Extract the (X, Y) coordinate from the center of the cell holding the provided text.  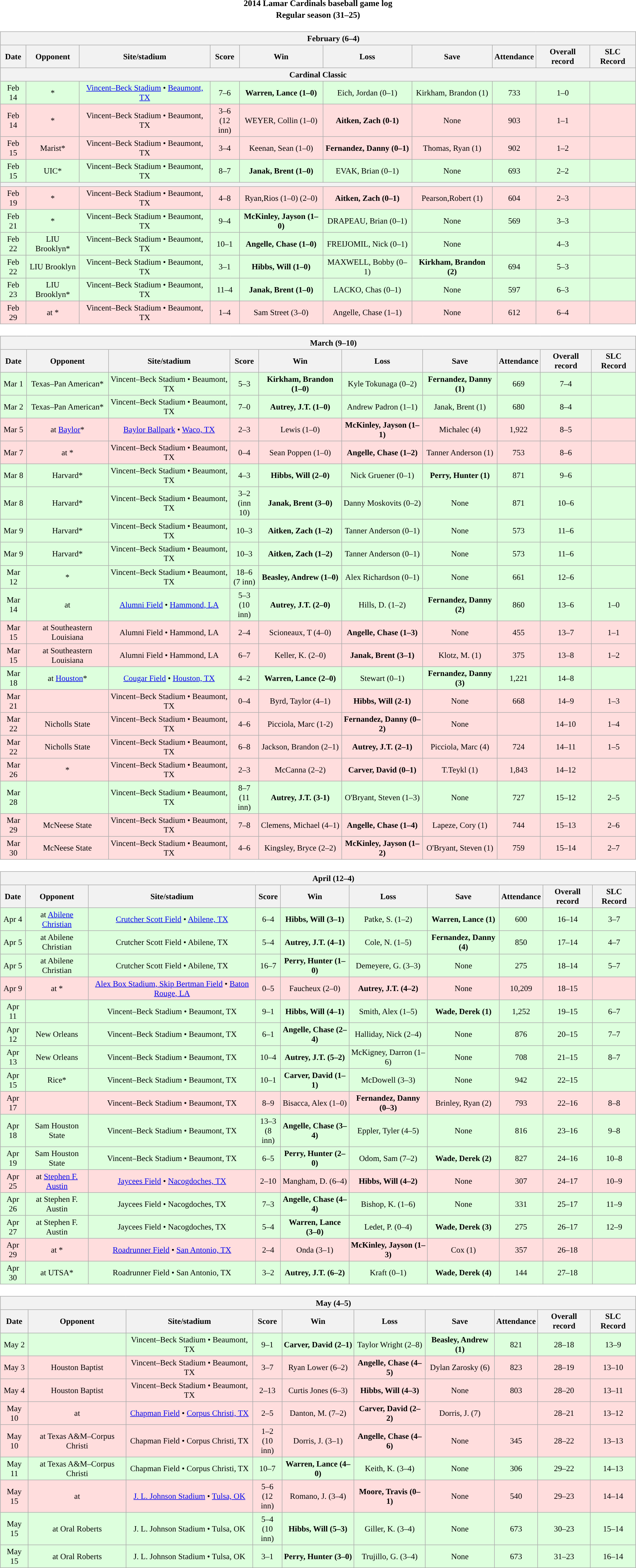
Mar 5 (13, 429)
14–9 (566, 701)
2–7 (613, 848)
Eich, Jordan (0–1) (367, 93)
10–7 (267, 1468)
Halliday, Nick (2–4) (388, 1034)
Autrey, J.T. (5–2) (315, 1057)
McDowell (3–3) (388, 1080)
Mar 2 (13, 407)
455 (519, 632)
6–8 (244, 747)
661 (519, 577)
Taylor Wright (2–8) (390, 1344)
Lapeze, Cory (1) (460, 825)
1–5 (613, 747)
15–13 (566, 825)
Klotz, M. (1) (460, 655)
LIU Brooklyn (53, 267)
28–18 (564, 1344)
Brinley, Ryan (2) (464, 1103)
Hibbs, Will (3–1) (315, 920)
Alex Box Stadium, Skip Bertman Field • Baton Rouge, LA (172, 989)
Angelle, Chase (1–2) (383, 453)
5–3(10 inn) (244, 605)
11–9 (614, 1204)
18–14 (568, 965)
Warren, Lance (1–0) (281, 93)
902 (514, 148)
827 (521, 1158)
680 (519, 407)
Perry, Hunter (3–0) (318, 1556)
Ryan Lower (6–2) (318, 1368)
569 (514, 221)
13–9 (613, 1344)
18–15 (568, 989)
860 (519, 605)
13–3(8 inn) (268, 1130)
5–7 (614, 965)
1,843 (519, 770)
13–10 (613, 1368)
30–23 (564, 1529)
8–8 (614, 1103)
Danny Moskovits (0–2) (383, 503)
Carver, David (2–2) (390, 1413)
733 (514, 93)
Keith, K. (3–4) (390, 1468)
Kraft (0–1) (388, 1273)
669 (519, 384)
29–23 (564, 1496)
Hibbs, Will (1–0) (281, 267)
Autrey, J.T. (1–0) (300, 407)
3–4 (225, 148)
3–2(inn 10) (244, 503)
Scioneaux, T (4–0) (300, 632)
May 4 (14, 1390)
UIC* (53, 171)
Kyle Tokunaga (0–2) (383, 384)
March (9–10) (318, 343)
Apr 30 (13, 1273)
Mangham, D. (6–4) (315, 1181)
EVAK, Brian (0–1) (367, 171)
694 (514, 267)
7–8 (244, 825)
Autrey, J.T. (4–2) (388, 989)
6–3 (563, 290)
Romano, J. (3–4) (318, 1496)
1–2(10 inn) (267, 1441)
597 (514, 290)
Clemens, Michael (4–1) (300, 825)
Autrey, J.T. (2–1) (383, 747)
12–9 (614, 1227)
Mar 18 (13, 678)
Dylan Zarosky (6) (460, 1368)
Apr 13 (13, 1057)
Warren, Lance (4–0) (318, 1468)
May 11 (14, 1468)
Fernandez, Danny (0–1) (367, 148)
Lewis (1–0) (300, 429)
Apr 15 (13, 1080)
821 (516, 1344)
306 (516, 1468)
Warren, Lance (3–0) (315, 1227)
19–15 (568, 1011)
3–3 (563, 221)
Angelle, Chase (1–3) (383, 632)
Fernandez, Danny (1) (460, 384)
Aitken, Zach (0-1) (367, 121)
26–18 (568, 1250)
10,209 (521, 989)
24–17 (568, 1181)
Mar 28 (13, 797)
February (6–4) (318, 38)
Apr 29 (13, 1250)
Thomas, Ryan (1) (452, 148)
Mar 12 (13, 577)
McKinley, Jayson (1–2) (383, 848)
10–8 (614, 1158)
5–6(12 inn) (267, 1496)
28–20 (564, 1390)
Janak, Brent (3–0) (300, 503)
Kirkham, Brandon (2) (452, 267)
876 (521, 1034)
Perry, Hunter (1–0) (315, 965)
2–10 (268, 1181)
Patke, S. (1–2) (388, 920)
Mar 21 (13, 701)
724 (519, 747)
816 (521, 1130)
2–13 (267, 1390)
Hills, D. (1–2) (383, 605)
Autrey, J.T. (6–2) (315, 1273)
2–2 (563, 171)
1,221 (519, 678)
Cardinal Classic (318, 75)
7–3 (268, 1204)
Aitken, Zach (0–1) (367, 198)
727 (519, 797)
4–2 (244, 678)
Fernandez, Danny (0–2) (383, 724)
Keenan, Sean (1–0) (281, 148)
Apr 9 (13, 989)
MAXWELL, Bobby (0–1) (367, 267)
20–15 (568, 1034)
1,922 (519, 429)
8–9 (268, 1103)
T.Teykl (1) (460, 770)
Curtis Jones (6–3) (318, 1390)
Tanner Anderson (1) (460, 453)
307 (521, 1181)
at Houston* (67, 678)
Beasley, Andrew (1) (460, 1344)
17–14 (568, 942)
May (4–5) (318, 1303)
8–5 (566, 429)
April (12–4) (318, 879)
759 (519, 848)
Angelle, Chase (1–0) (281, 243)
26–17 (568, 1227)
8–7(11 inn) (244, 797)
Autrey, J.T. (2–0) (300, 605)
Onda (3–1) (315, 1250)
Feb 21 (13, 221)
744 (519, 825)
21–15 (568, 1057)
942 (521, 1080)
7–0 (244, 407)
Angelle, Chase (1–1) (367, 312)
Apr 25 (13, 1181)
Odom, Sam (7–2) (388, 1158)
144 (521, 1273)
803 (516, 1390)
Faucheux (2–0) (315, 989)
4–8 (225, 198)
Feb 23 (13, 290)
Apr 4 (13, 920)
1,252 (521, 1011)
LACKO, Chas (0–1) (367, 290)
Picciola, Marc (4) (460, 747)
Feb 29 (13, 312)
Apr 26 (13, 1204)
13–12 (613, 1413)
at Baylor* (67, 429)
13–8 (566, 655)
6–1 (268, 1034)
14–8 (566, 678)
Apr 17 (13, 1103)
Hibbs, Will (4–3) (390, 1390)
14–13 (613, 1468)
Perry, Hunter (1) (460, 475)
612 (514, 312)
Feb 19 (13, 198)
Carver, David (0–1) (383, 770)
14–12 (566, 770)
WEYER, Collin (1–0) (281, 121)
Ledet, P. (0–4) (388, 1227)
Picciola, Marc (1-2) (300, 724)
Fernandez, Danny (2) (460, 605)
4–7 (614, 942)
Dorris, J. (3–1) (318, 1441)
Alex Richardson (0–1) (383, 577)
Ryan,Rios (1–0) (2–0) (281, 198)
Demeyere, G. (3–3) (388, 965)
Mar 1 (13, 384)
Rice* (57, 1080)
Angelle, Chase (1–4) (383, 825)
Apr 11 (13, 1011)
O'Bryant, Steven (1) (460, 848)
Michalec (4) (460, 429)
8–6 (566, 453)
23–16 (568, 1130)
Perry, Hunter (2–0) (315, 1158)
10–9 (614, 1181)
Hibbs, Will (5–3) (318, 1529)
16–7 (268, 965)
10–4 (268, 1057)
McCanna (2–2) (300, 770)
22–15 (568, 1080)
May 3 (14, 1368)
25–17 (568, 1204)
McKigney, Darron (1–6) (388, 1057)
Eppler, Tyler (4–5) (388, 1130)
7–4 (566, 384)
Apr 19 (13, 1158)
Mar 7 (13, 453)
Autrey, J.T. (3-1) (300, 797)
1–3 (613, 701)
Mar 29 (13, 825)
Warren, Lance (1) (464, 920)
Angelle, Chase (4–6) (390, 1441)
May 2 (14, 1344)
375 (519, 655)
13–11 (613, 1390)
Apr 18 (13, 1130)
357 (521, 1250)
15–12 (566, 797)
Keller, K. (2–0) (300, 655)
18–6(7 inn) (244, 577)
27–18 (568, 1273)
Fernandez, Danny (4) (464, 942)
708 (521, 1057)
McKinley, Jayson (1–1) (383, 429)
28–21 (564, 1413)
903 (514, 121)
Autrey, J.T. (4–1) (315, 942)
Carver, David (2–1) (318, 1344)
Trujillo, G. (3–4) (390, 1556)
13–13 (613, 1441)
13–6 (566, 605)
14–11 (566, 747)
Nick Gruener (0–1) (383, 475)
8–4 (566, 407)
Hibbs, Will (4–2) (388, 1181)
Mar 30 (13, 848)
Apr 12 (13, 1034)
7–7 (614, 1034)
9–4 (225, 221)
3–6(12 inn) (225, 121)
28–19 (564, 1368)
29–22 (564, 1468)
Fernandez, Danny (0–3) (388, 1103)
Hibbs, Will (4–1) (315, 1011)
Mar 14 (13, 605)
McKinley, Jayson (1–3) (388, 1250)
FREIJOMIL, Nick (0–1) (367, 243)
Mar 26 (13, 770)
Baylor Ballpark • Waco, TX (169, 429)
McKinley, Jayson (1–0) (281, 221)
24–16 (568, 1158)
Byrd, Taylor (4–1) (300, 701)
7–6 (225, 93)
11–4 (225, 290)
31–23 (564, 1556)
Hibbs, Will (2-1) (383, 701)
331 (521, 1204)
14–14 (613, 1496)
6–5 (268, 1158)
Dorris, J. (7) (460, 1413)
Pearson,Robert (1) (452, 198)
Angelle, Chase (4–5) (390, 1368)
Marist* (53, 148)
823 (516, 1368)
O'Bryant, Steven (1–3) (383, 797)
Apr 27 (13, 1227)
Wade, Derek (2) (464, 1158)
540 (516, 1496)
Kingsley, Bryce (2–2) (300, 848)
Cole, N. (1–5) (388, 942)
604 (514, 198)
Sam Street (3–0) (281, 312)
Kirkham, Brandon (1–0) (300, 384)
Wade, Derek (4) (464, 1273)
5–4(10 inn) (267, 1529)
Fernandez, Danny (3) (460, 678)
22–16 (568, 1103)
753 (519, 453)
Wade, Derek (1) (464, 1011)
Bisacca, Alex (1–0) (315, 1103)
Bishop, K. (1–6) (388, 1204)
12–6 (566, 577)
693 (514, 171)
9–8 (614, 1130)
3–2 (268, 1273)
Angelle, Chase (4–4) (315, 1204)
793 (521, 1103)
13–7 (566, 632)
Sean Poppen (1–0) (300, 453)
Smith, Alex (1–5) (388, 1011)
Stewart (0–1) (383, 678)
Hibbs, Will (2–0) (300, 475)
Warren, Lance (2–0) (300, 678)
10–6 (566, 503)
0–5 (268, 989)
850 (521, 942)
Cougar Field • Houston, TX (169, 678)
Moore, Travis (0–1) (390, 1496)
at UTSA* (57, 1273)
14–10 (566, 724)
Giller, K. (3–4) (390, 1529)
DRAPEAU, Brian (0–1) (367, 221)
2–6 (613, 825)
9–6 (566, 475)
Jackson, Brandon (2–1) (300, 747)
Beasley, Andrew (1–0) (300, 577)
600 (521, 920)
Carver, David (1–1) (315, 1080)
Janak, Brent (3–1) (383, 655)
Wade, Derek (3) (464, 1227)
Angelle, Chase (3–4) (315, 1130)
Angelle, Chase (2–4) (315, 1034)
668 (519, 701)
Andrew Padron (1–1) (383, 407)
28–22 (564, 1441)
Danton, M. (7–2) (318, 1413)
Janak, Brent (1) (460, 407)
Kirkham, Brandon (1) (452, 93)
345 (516, 1441)
Cox (1) (464, 1250)
